Pinpoint the cell where the given text exists, returning its [x, y] midpoint coordinate. 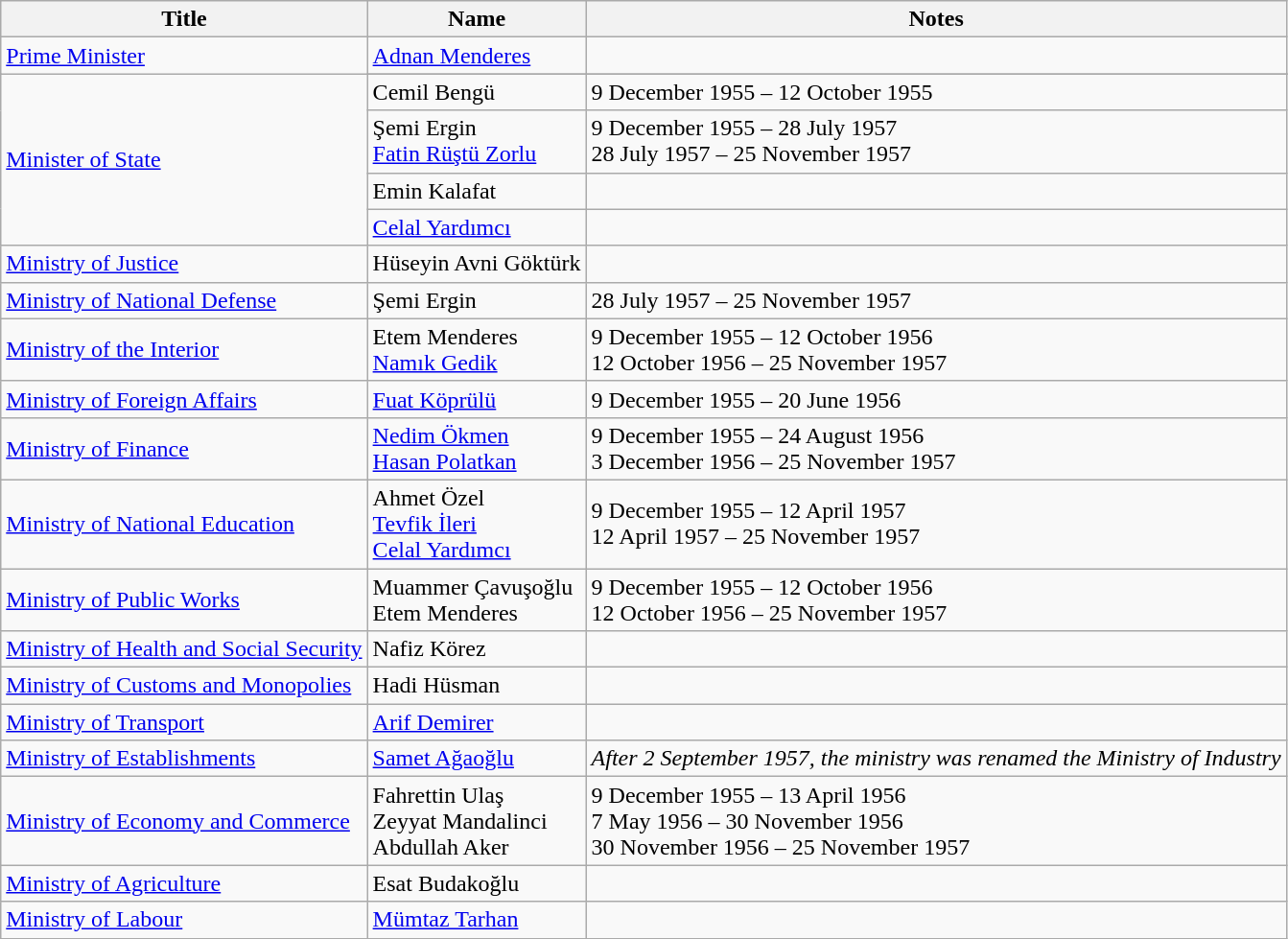
Hüseyin Avni Göktürk [477, 264]
Fuat Köprülü [477, 399]
Notes [936, 19]
9 December 1955 – 24 August 1956 3 December 1956 – 25 November 1957 [936, 449]
9 December 1955 – 13 April 1956 7 May 1956 – 30 November 195630 November 1956 – 25 November 1957 [936, 821]
Ministry of Foreign Affairs [184, 399]
9 December 1955 – 28 July 1957 28 July 1957 – 25 November 1957 [936, 142]
Ministry of Customs and Monopolies [184, 686]
Ministry of the Interior [184, 349]
Name [477, 19]
Ministry of Establishments [184, 759]
Nedim Ökmen Hasan Polatkan [477, 449]
Celal Yardımcı [477, 227]
Hadi Hüsman [477, 686]
Ministry of National Education [184, 524]
9 December 1955 – 12 April 1957 12 April 1957 – 25 November 1957 [936, 524]
Ahmet ÖzelTevfik İleriCelal Yardımcı [477, 524]
Ministry of Agriculture [184, 883]
28 July 1957 – 25 November 1957 [936, 300]
Muammer ÇavuşoğluEtem Menderes [477, 599]
Samet Ağaoğlu [477, 759]
Title [184, 19]
Cemil Bengü [477, 92]
Esat Budakoğlu [477, 883]
Ministry of Health and Social Security [184, 649]
After 2 September 1957, the ministry was renamed the Ministry of Industry [936, 759]
Emin Kalafat [477, 191]
Arif Demirer [477, 722]
Ministry of Transport [184, 722]
9 December 1955 – 20 June 1956 [936, 399]
Ministry of Economy and Commerce [184, 821]
Adnan Menderes [477, 56]
Prime Minister [184, 56]
Fahrettin UlaşZeyyat MandalinciAbdullah Aker [477, 821]
Şemi ErginFatin Rüştü Zorlu [477, 142]
Ministry of Labour [184, 920]
Nafiz Körez [477, 649]
Minister of State [184, 159]
Etem MenderesNamık Gedik [477, 349]
9 December 1955 – 12 October 1955 [936, 92]
Mümtaz Tarhan [477, 920]
Ministry of Finance [184, 449]
Ministry of Public Works [184, 599]
Ministry of Justice [184, 264]
Ministry of National Defense [184, 300]
Şemi Ergin [477, 300]
